Extract the (X, Y) coordinate from the center of the cell holding the provided text.  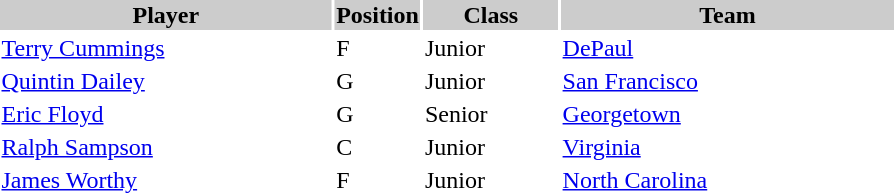
Ralph Sampson (166, 147)
Eric Floyd (166, 114)
Class (490, 15)
Virginia (728, 147)
Senior (490, 114)
Player (166, 15)
Position (378, 15)
Terry Cummings (166, 48)
Team (728, 15)
Quintin Dailey (166, 81)
San Francisco (728, 81)
DePaul (728, 48)
C (378, 147)
Georgetown (728, 114)
F (378, 48)
